Return the [X, Y] coordinate for the center point of the cell that contains the specified text.  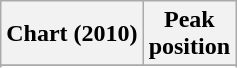
Peakposition [189, 34]
Chart (2010) [72, 34]
